Determine the [X, Y] coordinate at the center of the cell enclosing the given text.  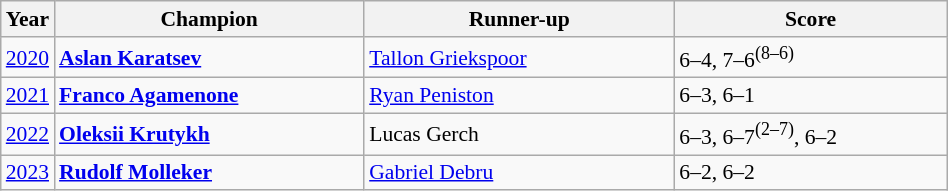
Oleksii Krutykh [209, 134]
Aslan Karatsev [209, 58]
6–3, 6–7(2–7), 6–2 [810, 134]
Score [810, 19]
Year [28, 19]
Runner-up [519, 19]
2020 [28, 58]
Champion [209, 19]
2022 [28, 134]
Tallon Griekspoor [519, 58]
Ryan Peniston [519, 96]
Lucas Gerch [519, 134]
6–3, 6–1 [810, 96]
6–4, 7–6(8–6) [810, 58]
Franco Agamenone [209, 96]
6–2, 6–2 [810, 173]
2021 [28, 96]
Gabriel Debru [519, 173]
2023 [28, 173]
Rudolf Molleker [209, 173]
